Capture the cell that displays the provided text and extract its (X, Y) central coordinate. 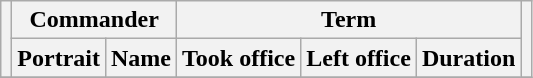
Took office (239, 58)
Name (140, 58)
Duration (468, 58)
Left office (359, 58)
Commander (94, 20)
Term (349, 20)
Portrait (59, 58)
